Capture the cell that displays the provided text and extract its [x, y] central coordinate. 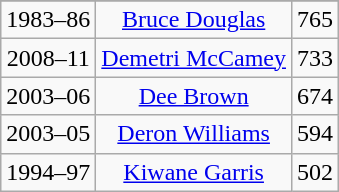
594 [314, 134]
502 [314, 172]
1983–86 [48, 20]
733 [314, 58]
1994–97 [48, 172]
Dee Brown [194, 96]
765 [314, 20]
Bruce Douglas [194, 20]
Deron Williams [194, 134]
2008–11 [48, 58]
Demetri McCamey [194, 58]
Kiwane Garris [194, 172]
2003–06 [48, 96]
674 [314, 96]
2003–05 [48, 134]
